Return [x, y] of the center of cell containing provided text 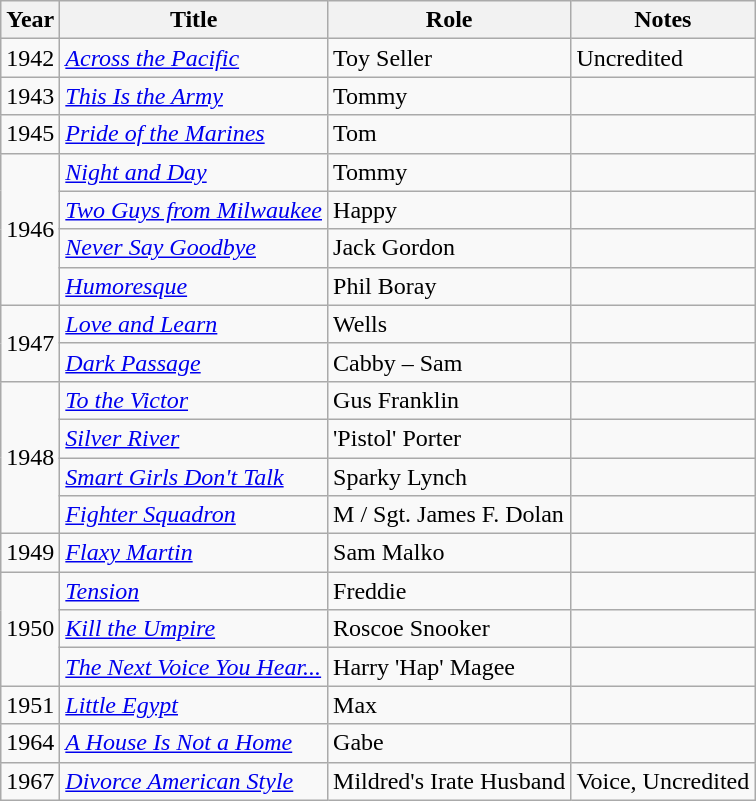
To the Victor [194, 400]
Little Egypt [194, 705]
Smart Girls Don't Talk [194, 477]
A House Is Not a Home [194, 743]
1949 [30, 553]
Uncredited [663, 58]
Love and Learn [194, 324]
Humoresque [194, 286]
Tension [194, 591]
Voice, Uncredited [663, 781]
The Next Voice You Hear... [194, 667]
Wells [450, 324]
Freddie [450, 591]
Fighter Squadron [194, 515]
Sparky Lynch [450, 477]
Sam Malko [450, 553]
Night and Day [194, 172]
Year [30, 20]
Mildred's Irate Husband [450, 781]
Jack Gordon [450, 248]
This Is the Army [194, 96]
1946 [30, 229]
Cabby – Sam [450, 362]
Role [450, 20]
Across the Pacific [194, 58]
Title [194, 20]
Silver River [194, 438]
Gabe [450, 743]
1942 [30, 58]
M / Sgt. James F. Dolan [450, 515]
1947 [30, 343]
Max [450, 705]
Happy [450, 210]
Two Guys from Milwaukee [194, 210]
1964 [30, 743]
Pride of the Marines [194, 134]
'Pistol' Porter [450, 438]
Roscoe Snooker [450, 629]
Gus Franklin [450, 400]
Kill the Umpire [194, 629]
Dark Passage [194, 362]
1950 [30, 629]
Tom [450, 134]
Never Say Goodbye [194, 248]
1967 [30, 781]
Notes [663, 20]
1948 [30, 457]
Flaxy Martin [194, 553]
1951 [30, 705]
Divorce American Style [194, 781]
1945 [30, 134]
Phil Boray [450, 286]
Toy Seller [450, 58]
Harry 'Hap' Magee [450, 667]
1943 [30, 96]
